Return the [X, Y] coordinate for the center point of the cell that contains the specified text.  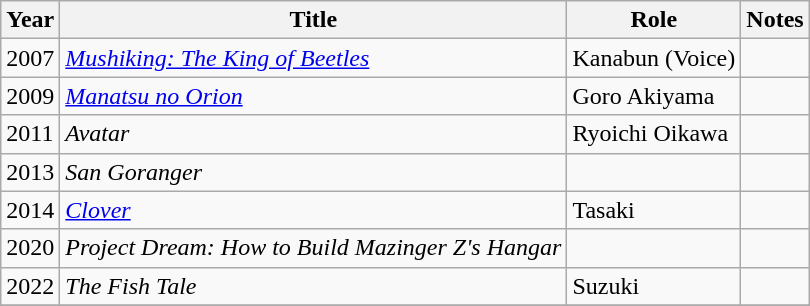
Role [654, 20]
Notes [775, 20]
Ryoichi Oikawa [654, 134]
Kanabun (Voice) [654, 58]
2011 [30, 134]
San Goranger [314, 172]
Title [314, 20]
Goro Akiyama [654, 96]
Suzuki [654, 286]
2007 [30, 58]
Mushiking: The King of Beetles [314, 58]
2022 [30, 286]
2009 [30, 96]
Avatar [314, 134]
Year [30, 20]
Tasaki [654, 210]
Manatsu no Orion [314, 96]
Clover [314, 210]
The Fish Tale [314, 286]
2013 [30, 172]
2014 [30, 210]
2020 [30, 248]
Project Dream: How to Build Mazinger Z's Hangar [314, 248]
